Scan for the cell matching the given text and deliver its (X, Y) coordinate at center. 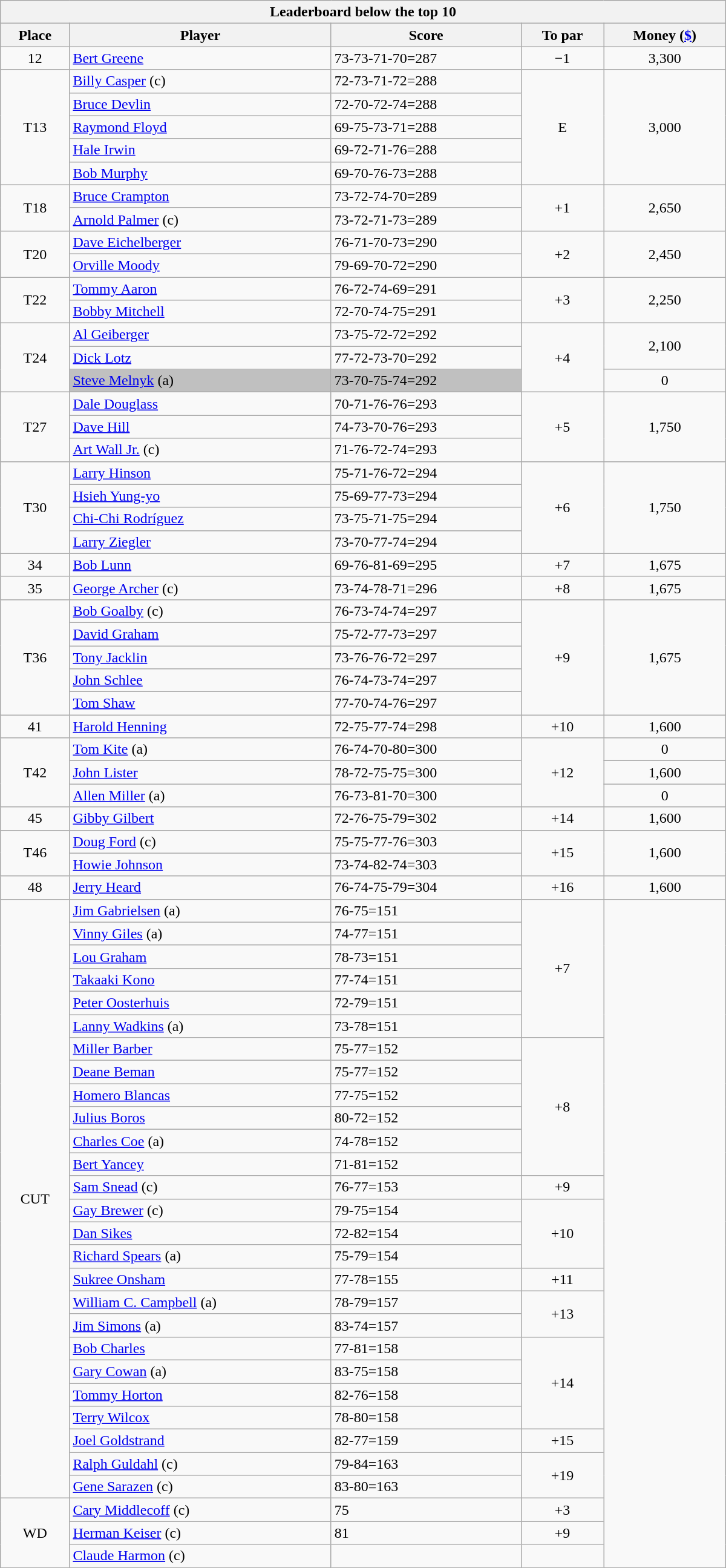
74-78=152 (426, 1141)
Jerry Heard (200, 888)
Sam Snead (c) (200, 1187)
73-72-74-70=289 (426, 196)
73-70-75-74=292 (426, 381)
T27 (35, 427)
Hsieh Yung-yo (200, 496)
−1 (563, 58)
Chi-Chi Rodríguez (200, 519)
George Archer (c) (200, 588)
73-74-78-71=296 (426, 588)
+4 (563, 358)
82-76=158 (426, 1394)
Bob Goalby (c) (200, 611)
Charles Coe (a) (200, 1141)
72-73-71-72=288 (426, 81)
2,650 (664, 208)
William C. Campbell (a) (200, 1302)
73-75-71-75=294 (426, 519)
Joel Goldstrand (200, 1441)
73-72-71-73=289 (426, 219)
83-80=163 (426, 1487)
Terry Wilcox (200, 1418)
72-70-74-75=291 (426, 312)
Lanny Wadkins (a) (200, 1026)
WD (35, 1533)
Bob Murphy (200, 173)
77-75=152 (426, 1095)
Gary Cowan (a) (200, 1371)
T20 (35, 254)
Dave Eichelberger (200, 242)
74-73-70-76=293 (426, 427)
T30 (35, 507)
Allen Miller (a) (200, 796)
Bob Charles (200, 1348)
45 (35, 819)
81 (426, 1533)
72-75-77-74=298 (426, 726)
Bruce Crampton (200, 196)
Tom Kite (a) (200, 749)
73-73-71-70=287 (426, 58)
Bob Lunn (200, 565)
76-77=153 (426, 1187)
John Lister (200, 772)
2,100 (664, 346)
Takaaki Kono (200, 980)
2,450 (664, 254)
+19 (563, 1475)
Bert Yancey (200, 1164)
Billy Casper (c) (200, 81)
72-76-75-79=302 (426, 819)
2,250 (664, 300)
+6 (563, 507)
76-74-75-79=304 (426, 888)
79-84=163 (426, 1464)
T13 (35, 127)
Place (35, 35)
Dale Douglass (200, 404)
76-73-81-70=300 (426, 796)
83-74=157 (426, 1325)
75-71-76-72=294 (426, 473)
Cary Middlecoff (c) (200, 1510)
Vinny Giles (a) (200, 934)
Dave Hill (200, 427)
76-71-70-73=290 (426, 242)
69-72-71-76=288 (426, 150)
E (563, 127)
76-74-73-74=297 (426, 680)
Harold Henning (200, 726)
77-74=151 (426, 980)
74-77=151 (426, 934)
Tony Jacklin (200, 657)
Money ($) (664, 35)
34 (35, 565)
Larry Hinson (200, 473)
Al Geiberger (200, 335)
80-72=152 (426, 1118)
Bruce Devlin (200, 104)
3,300 (664, 58)
Howie Johnson (200, 865)
12 (35, 58)
73-78=151 (426, 1026)
Jim Gabrielsen (a) (200, 911)
Claude Harmon (c) (200, 1556)
76-72-74-69=291 (426, 289)
82-77=159 (426, 1441)
75-69-77-73=294 (426, 496)
72-70-72-74=288 (426, 104)
79-75=154 (426, 1210)
41 (35, 726)
T36 (35, 657)
Homero Blancas (200, 1095)
Bobby Mitchell (200, 312)
Larry Ziegler (200, 542)
+2 (563, 254)
Richard Spears (a) (200, 1256)
+12 (563, 772)
T46 (35, 853)
73-76-76-72=297 (426, 657)
3,000 (664, 127)
John Schlee (200, 680)
Sukree Onsham (200, 1279)
76-74-70-80=300 (426, 749)
78-72-75-75=300 (426, 772)
75-75-77-76=303 (426, 842)
Gene Sarazen (c) (200, 1487)
T42 (35, 772)
83-75=158 (426, 1371)
Lou Graham (200, 957)
Hale Irwin (200, 150)
71-81=152 (426, 1164)
Tommy Aaron (200, 289)
Raymond Floyd (200, 127)
35 (35, 588)
73-75-72-72=292 (426, 335)
75 (426, 1510)
Tommy Horton (200, 1394)
73-74-82-74=303 (426, 865)
73-70-77-74=294 (426, 542)
Dan Sikes (200, 1233)
Gay Brewer (c) (200, 1210)
+11 (563, 1279)
69-70-76-73=288 (426, 173)
77-78=155 (426, 1279)
Deane Beman (200, 1072)
Ralph Guldahl (c) (200, 1464)
+5 (563, 427)
Doug Ford (c) (200, 842)
Julius Boros (200, 1118)
T22 (35, 300)
75-72-77-73=297 (426, 634)
78-79=157 (426, 1302)
T24 (35, 358)
Gibby Gilbert (200, 819)
Jim Simons (a) (200, 1325)
David Graham (200, 634)
77-70-74-76=297 (426, 703)
69-76-81-69=295 (426, 565)
Steve Melnyk (a) (200, 381)
Peter Oosterhuis (200, 1003)
75-79=154 (426, 1256)
79-69-70-72=290 (426, 265)
Tom Shaw (200, 703)
Art Wall Jr. (c) (200, 450)
78-73=151 (426, 957)
T18 (35, 208)
Score (426, 35)
+13 (563, 1314)
Miller Barber (200, 1049)
To par (563, 35)
+1 (563, 208)
+16 (563, 888)
69-75-73-71=288 (426, 127)
76-73-74-74=297 (426, 611)
77-81=158 (426, 1348)
76-75=151 (426, 911)
71-76-72-74=293 (426, 450)
Leaderboard below the top 10 (363, 12)
78-80=158 (426, 1418)
48 (35, 888)
72-82=154 (426, 1233)
Herman Keiser (c) (200, 1533)
72-79=151 (426, 1003)
Player (200, 35)
Dick Lotz (200, 358)
77-72-73-70=292 (426, 358)
CUT (35, 1199)
Bert Greene (200, 58)
70-71-76-76=293 (426, 404)
Orville Moody (200, 265)
Arnold Palmer (c) (200, 219)
